Locate the cell with the specified text and output its [x, y] center coordinate. 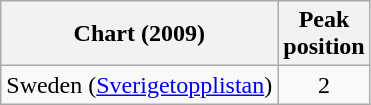
Sweden (Sverigetopplistan) [140, 85]
Peakposition [324, 34]
Chart (2009) [140, 34]
2 [324, 85]
